Search for the cell housing the specified text and yield its (x, y) center coordinate. 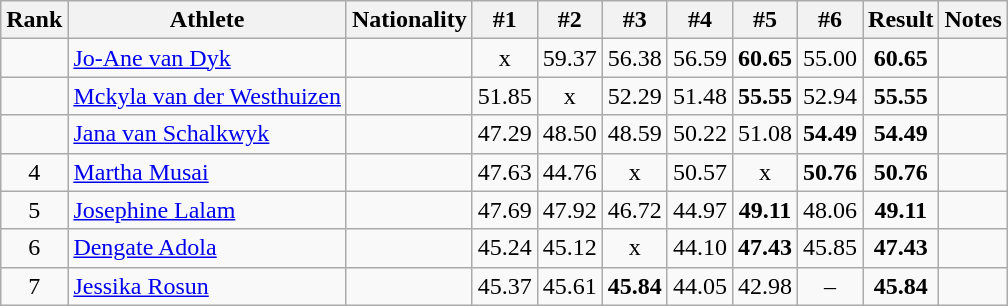
47.29 (504, 134)
#1 (504, 20)
– (830, 286)
59.37 (570, 58)
47.69 (504, 210)
45.24 (504, 248)
#4 (700, 20)
50.57 (700, 172)
#5 (764, 20)
48.59 (634, 134)
Martha Musai (208, 172)
Notes (973, 20)
48.50 (570, 134)
Result (901, 20)
52.94 (830, 96)
#2 (570, 20)
Nationality (409, 20)
51.08 (764, 134)
44.10 (700, 248)
51.48 (700, 96)
44.76 (570, 172)
56.38 (634, 58)
5 (34, 210)
4 (34, 172)
#6 (830, 20)
47.92 (570, 210)
42.98 (764, 286)
Josephine Lalam (208, 210)
6 (34, 248)
Jo-Ane van Dyk (208, 58)
Jessika Rosun (208, 286)
50.22 (700, 134)
55.00 (830, 58)
44.97 (700, 210)
Dengate Adola (208, 248)
48.06 (830, 210)
Athlete (208, 20)
47.63 (504, 172)
56.59 (700, 58)
44.05 (700, 286)
45.37 (504, 286)
Rank (34, 20)
46.72 (634, 210)
45.85 (830, 248)
7 (34, 286)
Mckyla van der Westhuizen (208, 96)
#3 (634, 20)
45.12 (570, 248)
Jana van Schalkwyk (208, 134)
51.85 (504, 96)
45.61 (570, 286)
52.29 (634, 96)
